Detect which cell encompasses the target text, then output its (x, y) center coordinate. 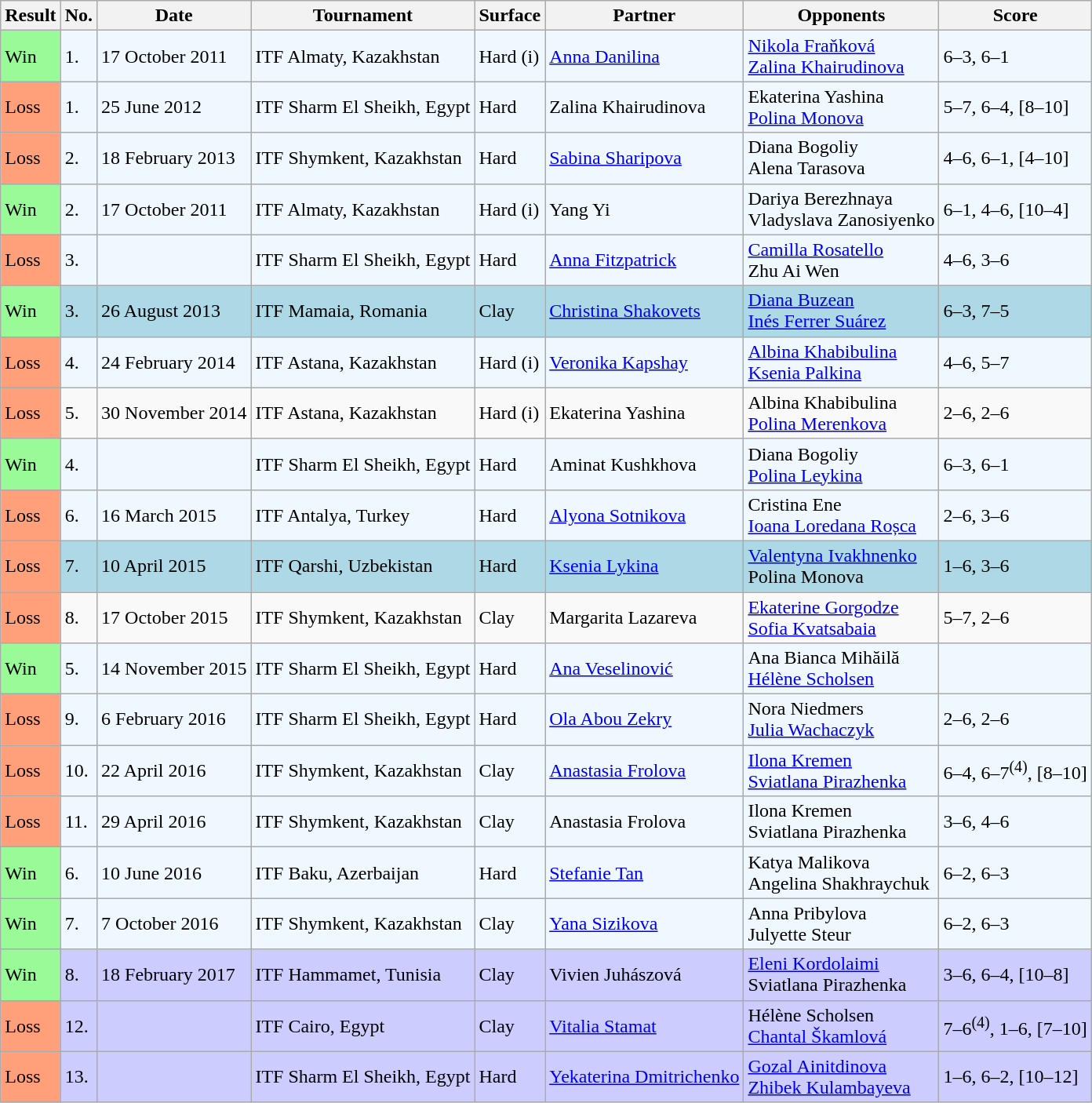
Camilla Rosatello Zhu Ai Wen (841, 260)
5–7, 2–6 (1015, 617)
7–6(4), 1–6, [7–10] (1015, 1026)
Albina Khabibulina Polina Merenkova (841, 413)
5–7, 6–4, [8–10] (1015, 107)
ITF Mamaia, Romania (362, 311)
4–6, 5–7 (1015, 362)
Partner (645, 16)
Opponents (841, 16)
2–6, 3–6 (1015, 515)
Ekaterine Gorgodze Sofia Kvatsabaia (841, 617)
9. (78, 720)
Christina Shakovets (645, 311)
Anna Fitzpatrick (645, 260)
Dariya Berezhnaya Vladyslava Zanosiyenko (841, 209)
Anna Pribylova Julyette Steur (841, 924)
13. (78, 1076)
29 April 2016 (174, 822)
Ekaterina Yashina (645, 413)
Aminat Kushkhova (645, 464)
Tournament (362, 16)
Katya Malikova Angelina Shakhraychuk (841, 872)
Ana Veselinović (645, 668)
6–4, 6–7(4), [8–10] (1015, 770)
ITF Baku, Azerbaijan (362, 872)
22 April 2016 (174, 770)
Hélène Scholsen Chantal Škamlová (841, 1026)
30 November 2014 (174, 413)
Diana Bogoliy Alena Tarasova (841, 158)
Eleni Kordolaimi Sviatlana Pirazhenka (841, 974)
18 February 2017 (174, 974)
10 June 2016 (174, 872)
Zalina Khairudinova (645, 107)
10 April 2015 (174, 566)
Alyona Sotnikova (645, 515)
17 October 2015 (174, 617)
Stefanie Tan (645, 872)
ITF Hammamet, Tunisia (362, 974)
11. (78, 822)
Score (1015, 16)
Vitalia Stamat (645, 1026)
Ksenia Lykina (645, 566)
Yekaterina Dmitrichenko (645, 1076)
Diana Buzean Inés Ferrer Suárez (841, 311)
3–6, 4–6 (1015, 822)
12. (78, 1026)
Vivien Juhászová (645, 974)
6–1, 4–6, [10–4] (1015, 209)
4–6, 3–6 (1015, 260)
16 March 2015 (174, 515)
4–6, 6–1, [4–10] (1015, 158)
Veronika Kapshay (645, 362)
6 February 2016 (174, 720)
1–6, 6–2, [10–12] (1015, 1076)
3–6, 6–4, [10–8] (1015, 974)
ITF Qarshi, Uzbekistan (362, 566)
Surface (510, 16)
Cristina Ene Ioana Loredana Roșca (841, 515)
Ola Abou Zekry (645, 720)
Valentyna Ivakhnenko Polina Monova (841, 566)
10. (78, 770)
1–6, 3–6 (1015, 566)
Ana Bianca Mihăilă Hélène Scholsen (841, 668)
18 February 2013 (174, 158)
Gozal Ainitdinova Zhibek Kulambayeva (841, 1076)
26 August 2013 (174, 311)
ITF Antalya, Turkey (362, 515)
Result (31, 16)
Yana Sizikova (645, 924)
No. (78, 16)
Nikola Fraňková Zalina Khairudinova (841, 56)
Yang Yi (645, 209)
ITF Cairo, Egypt (362, 1026)
Date (174, 16)
25 June 2012 (174, 107)
Margarita Lazareva (645, 617)
24 February 2014 (174, 362)
Albina Khabibulina Ksenia Palkina (841, 362)
6–3, 7–5 (1015, 311)
Sabina Sharipova (645, 158)
Anna Danilina (645, 56)
Nora Niedmers Julia Wachaczyk (841, 720)
Diana Bogoliy Polina Leykina (841, 464)
Ekaterina Yashina Polina Monova (841, 107)
7 October 2016 (174, 924)
14 November 2015 (174, 668)
